Search for the cell housing the specified text and yield its [X, Y] center coordinate. 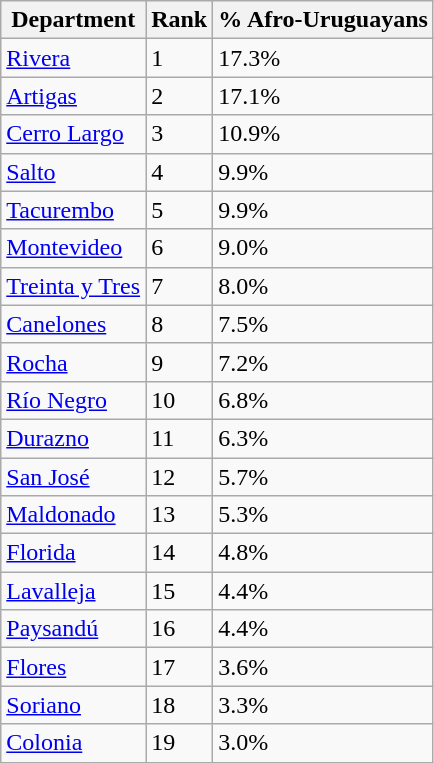
Montevideo [74, 248]
17.1% [324, 96]
Canelones [74, 324]
9 [180, 362]
3.0% [324, 743]
7.2% [324, 362]
14 [180, 553]
16 [180, 629]
Paysandú [74, 629]
10.9% [324, 134]
4.8% [324, 553]
10 [180, 400]
Durazno [74, 438]
Florida [74, 553]
San José [74, 477]
Treinta y Tres [74, 286]
5 [180, 210]
Río Negro [74, 400]
15 [180, 591]
4 [180, 172]
3 [180, 134]
Department [74, 20]
Salto [74, 172]
Rivera [74, 58]
Soriano [74, 705]
Rank [180, 20]
6 [180, 248]
1 [180, 58]
8.0% [324, 286]
2 [180, 96]
5.3% [324, 515]
6.8% [324, 400]
Artigas [74, 96]
12 [180, 477]
Rocha [74, 362]
9.0% [324, 248]
17.3% [324, 58]
Cerro Largo [74, 134]
8 [180, 324]
Maldonado [74, 515]
17 [180, 667]
Colonia [74, 743]
Flores [74, 667]
Lavalleja [74, 591]
11 [180, 438]
19 [180, 743]
3.3% [324, 705]
6.3% [324, 438]
7 [180, 286]
13 [180, 515]
5.7% [324, 477]
7.5% [324, 324]
% Afro-Uruguayans [324, 20]
Tacurembo [74, 210]
3.6% [324, 667]
18 [180, 705]
